Provide the (x, y) coordinate of the cell's center where the given text is located.  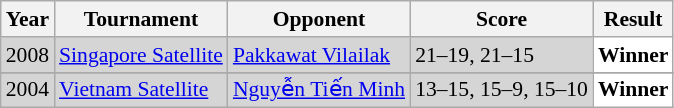
Opponent (319, 19)
Nguyễn Tiến Minh (319, 90)
2008 (28, 55)
Year (28, 19)
Tournament (141, 19)
Pakkawat Vilailak (319, 55)
Result (634, 19)
Score (502, 19)
21–19, 21–15 (502, 55)
Vietnam Satellite (141, 90)
Singapore Satellite (141, 55)
2004 (28, 90)
13–15, 15–9, 15–10 (502, 90)
